For the text-containing cell, return its midpoint in [x, y] coordinate format. 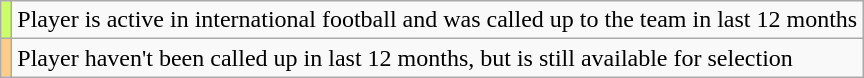
Player haven't been called up in last 12 months, but is still available for selection [438, 58]
Player is active in international football and was called up to the team in last 12 months [438, 20]
